Provide the [x, y] coordinate of the cell's center where the given text is located.  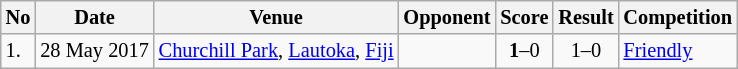
Venue [276, 17]
1. [18, 51]
Competition [678, 17]
Score [524, 17]
Friendly [678, 51]
28 May 2017 [94, 51]
Churchill Park, Lautoka, Fiji [276, 51]
No [18, 17]
Date [94, 17]
Result [586, 17]
Opponent [446, 17]
